Determine the (X, Y) coordinate at the center of the cell enclosing the given text.  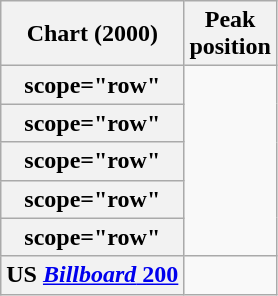
Peakposition (230, 34)
US Billboard 200 (92, 275)
Chart (2000) (92, 34)
